Capture the cell that displays the provided text and extract its [X, Y] central coordinate. 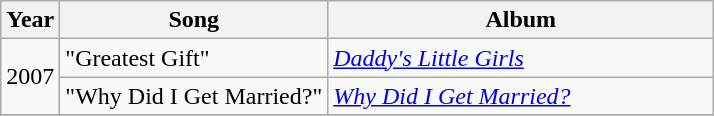
"Greatest Gift" [194, 58]
Why Did I Get Married? [521, 96]
Song [194, 20]
2007 [30, 77]
Year [30, 20]
"Why Did I Get Married?" [194, 96]
Album [521, 20]
Daddy's Little Girls [521, 58]
